Output the [X, Y] coordinate of the center of the cell containing the given text.  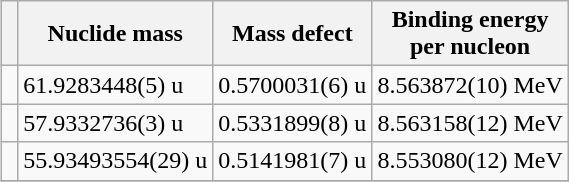
61.9283448(5) u [116, 85]
Binding energyper nucleon [470, 34]
57.9332736(3) u [116, 123]
0.5700031(6) u [292, 85]
Nuclide mass [116, 34]
8.563872(10) MeV [470, 85]
Mass defect [292, 34]
0.5331899(8) u [292, 123]
0.5141981(7) u [292, 161]
8.553080(12) MeV [470, 161]
55.93493554(29) u [116, 161]
8.563158(12) MeV [470, 123]
